Identify which cell holds the provided text, then report its (X, Y) central coordinate. 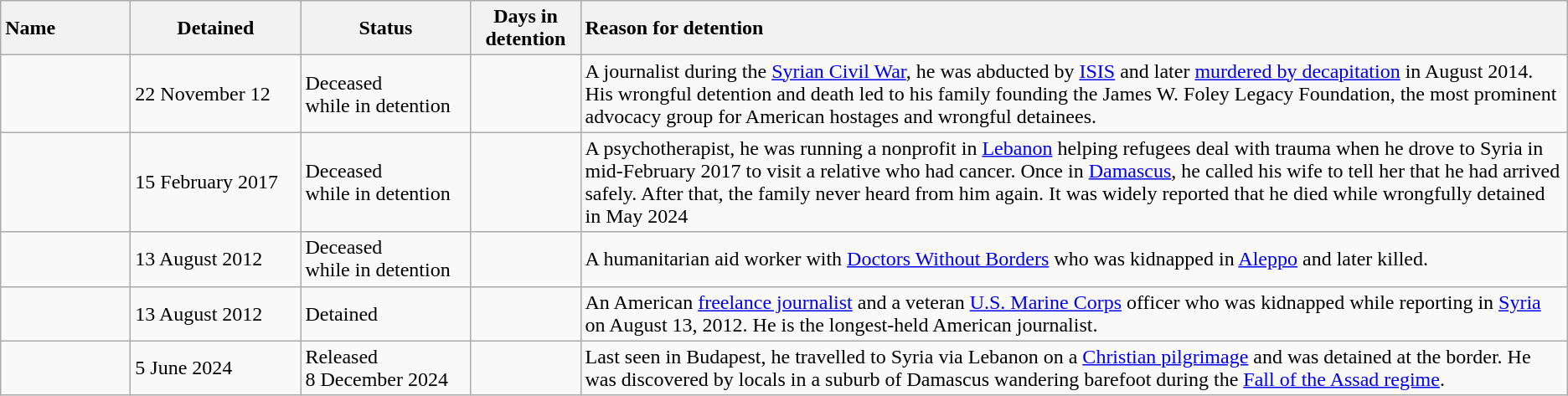
Days in detention (526, 28)
Status (385, 28)
Released 8 December 2024 (385, 368)
Name (65, 28)
5 June 2024 (216, 368)
22 November 12 (216, 94)
15 February 2017 (216, 183)
A humanitarian aid worker with Doctors Without Borders who was kidnapped in Aleppo and later killed. (1074, 260)
Reason for detention (1074, 28)
